Provide the (X, Y) coordinate of the cell's center where the given text is located.  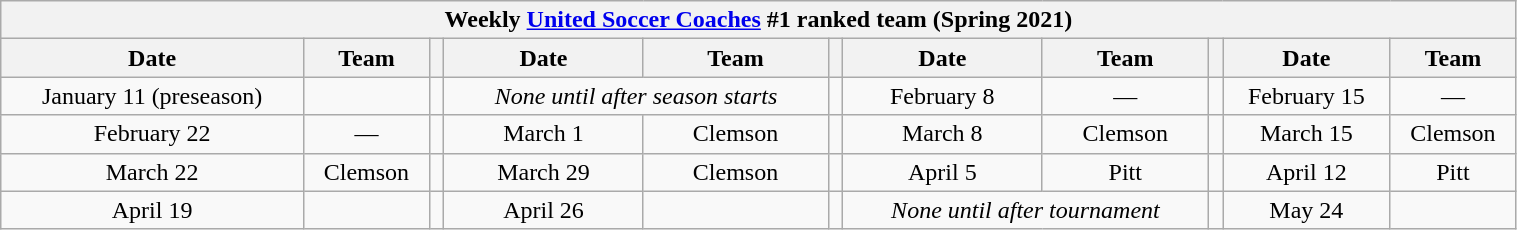
None until after season starts (636, 96)
March 8 (943, 134)
March 15 (1306, 134)
April 19 (152, 210)
April 12 (1306, 172)
February 22 (152, 134)
March 29 (544, 172)
April 26 (544, 210)
February 8 (943, 96)
Weekly United Soccer Coaches #1 ranked team (Spring 2021) (758, 20)
None until after tournament (1026, 210)
February 15 (1306, 96)
January 11 (preseason) (152, 96)
March 1 (544, 134)
March 22 (152, 172)
May 24 (1306, 210)
April 5 (943, 172)
